Determine the [X, Y] coordinate at the center of the cell enclosing the given text.  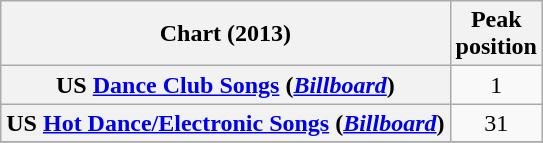
31 [496, 123]
Peakposition [496, 34]
Chart (2013) [226, 34]
US Hot Dance/Electronic Songs (Billboard) [226, 123]
US Dance Club Songs (Billboard) [226, 85]
1 [496, 85]
